Find where the given text appears and provide that cell's center as [x, y] coordinate. 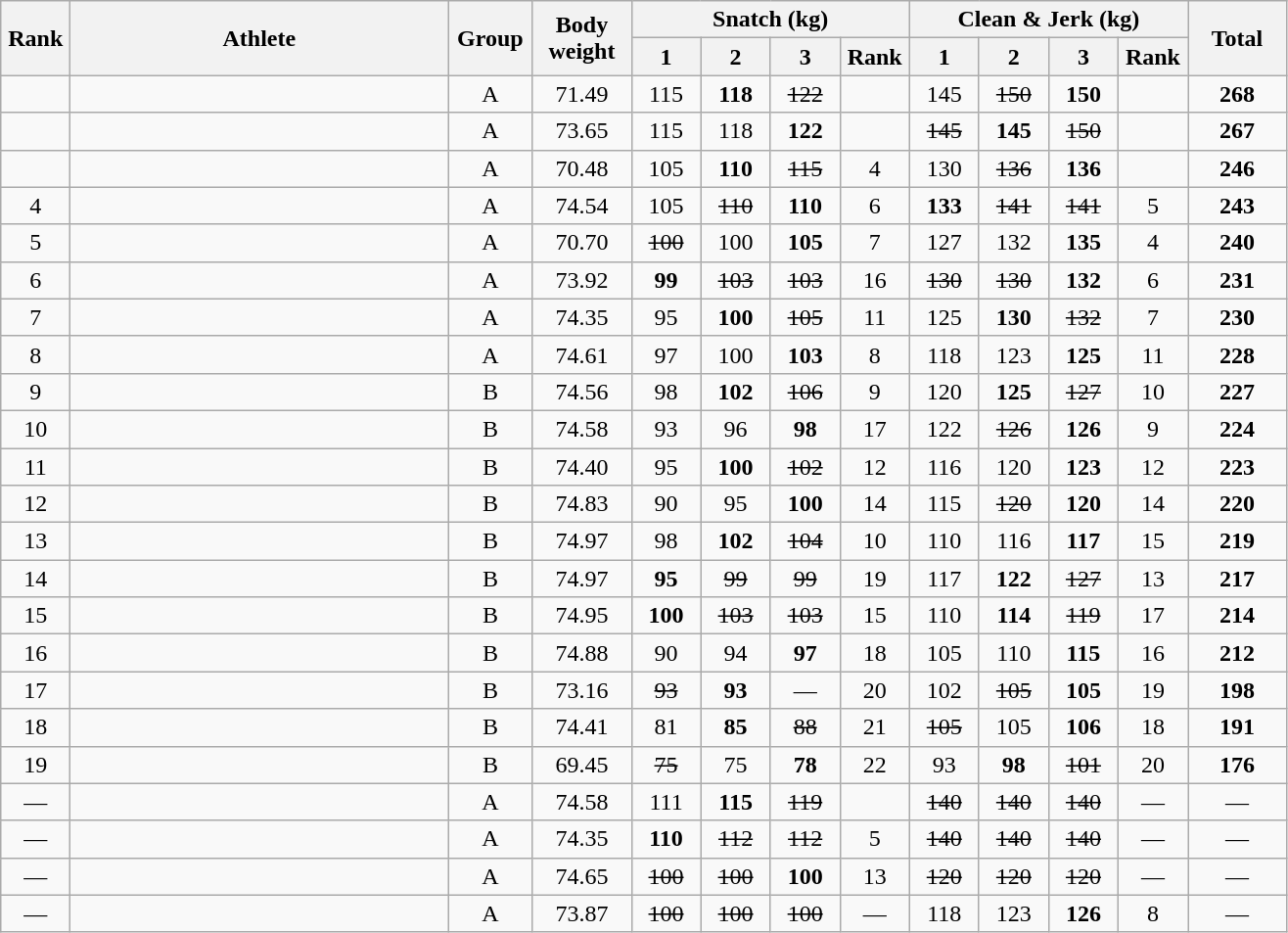
Body weight [581, 38]
220 [1237, 504]
133 [943, 206]
267 [1237, 131]
212 [1237, 653]
101 [1082, 765]
94 [736, 653]
Total [1237, 38]
246 [1237, 168]
88 [805, 727]
114 [1014, 616]
74.40 [581, 467]
104 [805, 541]
21 [875, 727]
231 [1237, 280]
243 [1237, 206]
74.56 [581, 392]
214 [1237, 616]
228 [1237, 354]
78 [805, 765]
268 [1237, 94]
74.61 [581, 354]
240 [1237, 243]
Group [490, 38]
74.41 [581, 727]
73.16 [581, 690]
230 [1237, 317]
227 [1237, 392]
191 [1237, 727]
198 [1237, 690]
217 [1237, 579]
Athlete [259, 38]
176 [1237, 765]
135 [1082, 243]
70.48 [581, 168]
71.49 [581, 94]
22 [875, 765]
73.65 [581, 131]
73.92 [581, 280]
70.70 [581, 243]
69.45 [581, 765]
74.83 [581, 504]
111 [666, 802]
85 [736, 727]
73.87 [581, 913]
96 [736, 429]
224 [1237, 429]
74.54 [581, 206]
223 [1237, 467]
74.95 [581, 616]
81 [666, 727]
Clean & Jerk (kg) [1048, 20]
74.88 [581, 653]
74.65 [581, 876]
219 [1237, 541]
Snatch (kg) [770, 20]
